Output the [x, y] coordinate of the center of the cell containing the given text.  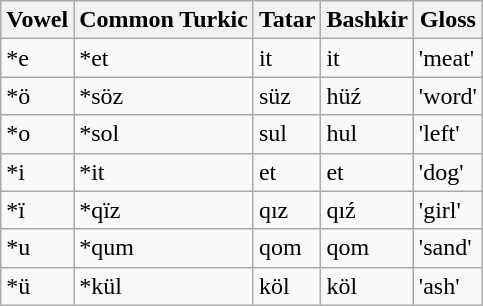
*u [38, 248]
süz [287, 96]
'ash' [448, 286]
*o [38, 134]
*et [164, 58]
Common Turkic [164, 20]
qıź [367, 210]
*sol [164, 134]
Vowel [38, 20]
*qïz [164, 210]
hul [367, 134]
*qum [164, 248]
sul [287, 134]
*it [164, 172]
'sand' [448, 248]
'word' [448, 96]
*i [38, 172]
Tatar [287, 20]
Bashkir [367, 20]
*ö [38, 96]
'dog' [448, 172]
*ï [38, 210]
'girl' [448, 210]
*e [38, 58]
Gloss [448, 20]
'meat' [448, 58]
qız [287, 210]
*kül [164, 286]
hüź [367, 96]
*ü [38, 286]
*söz [164, 96]
'left' [448, 134]
